Search for the cell housing the specified text and yield its (X, Y) center coordinate. 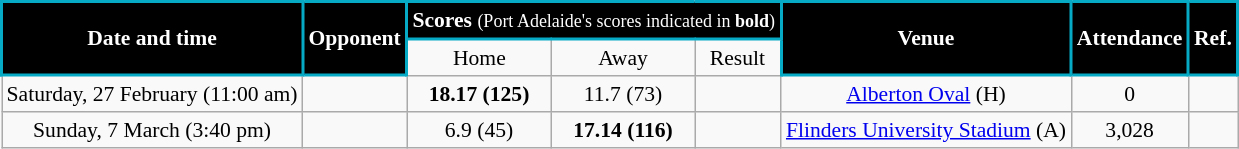
Sunday, 7 March (3:40 pm) (152, 130)
Venue (926, 39)
Attendance (1130, 39)
18.17 (125) (480, 93)
3,028 (1130, 130)
Flinders University Stadium (A) (926, 130)
11.7 (73) (622, 93)
Saturday, 27 February (11:00 am) (152, 93)
Alberton Oval (H) (926, 93)
Ref. (1212, 39)
Result (738, 57)
17.14 (116) (622, 130)
6.9 (45) (480, 130)
0 (1130, 93)
Away (622, 57)
Scores (Port Adelaide's scores indicated in bold) (594, 20)
Date and time (152, 39)
Home (480, 57)
Opponent (355, 39)
